Locate the cell with the specified text and output its (X, Y) center coordinate. 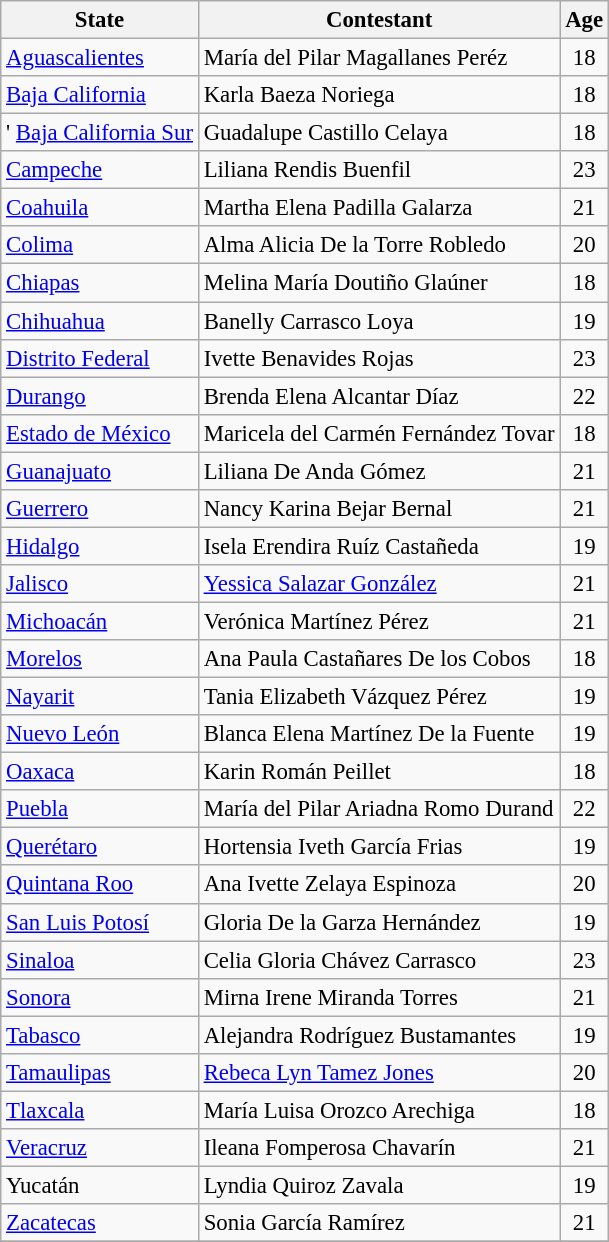
Isela Erendira Ruíz Castañeda (379, 546)
Chihuahua (100, 321)
Contestant (379, 20)
Brenda Elena Alcantar Díaz (379, 396)
Coahuila (100, 208)
Durango (100, 396)
San Luis Potosí (100, 922)
Tamaulipas (100, 1073)
Zacatecas (100, 1223)
Tania Elizabeth Vázquez Pérez (379, 697)
Estado de México (100, 433)
Mirna Irene Miranda Torres (379, 997)
Ana Paula Castañares De los Cobos (379, 659)
Quintana Roo (100, 885)
Guerrero (100, 509)
Rebeca Lyn Tamez Jones (379, 1073)
Aguascalientes (100, 58)
Sinaloa (100, 960)
Sonora (100, 997)
Melina María Doutiño Glaúner (379, 283)
Yessica Salazar González (379, 584)
Alma Alicia De la Torre Robledo (379, 245)
Ivette Benavides Rojas (379, 358)
Nancy Karina Bejar Bernal (379, 509)
Hidalgo (100, 546)
Tabasco (100, 1035)
Baja California (100, 95)
Verónica Martínez Pérez (379, 621)
Blanca Elena Martínez De la Fuente (379, 734)
Karin Román Peillet (379, 772)
Michoacán (100, 621)
Lyndia Quiroz Zavala (379, 1185)
Age (584, 20)
Ileana Fomperosa Chavarín (379, 1148)
Oaxaca (100, 772)
Martha Elena Padilla Galarza (379, 208)
Celia Gloria Chávez Carrasco (379, 960)
Sonia García Ramírez (379, 1223)
Morelos (100, 659)
Tlaxcala (100, 1110)
María del Pilar Ariadna Romo Durand (379, 809)
Querétaro (100, 847)
Banelly Carrasco Loya (379, 321)
Veracruz (100, 1148)
Gloria De la Garza Hernández (379, 922)
Liliana Rendis Buenfil (379, 170)
Hortensia Iveth García Frias (379, 847)
Colima (100, 245)
María Luisa Orozco Arechiga (379, 1110)
State (100, 20)
Campeche (100, 170)
María del Pilar Magallanes Peréz (379, 58)
Distrito Federal (100, 358)
Nayarit (100, 697)
Puebla (100, 809)
Alejandra Rodríguez Bustamantes (379, 1035)
Liliana De Anda Gómez (379, 471)
Guanajuato (100, 471)
' Baja California Sur (100, 133)
Karla Baeza Noriega (379, 95)
Jalisco (100, 584)
Maricela del Carmén Fernández Tovar (379, 433)
Yucatán (100, 1185)
Nuevo León (100, 734)
Ana Ivette Zelaya Espinoza (379, 885)
Guadalupe Castillo Celaya (379, 133)
Chiapas (100, 283)
